Capture the cell that displays the provided text and extract its [X, Y] central coordinate. 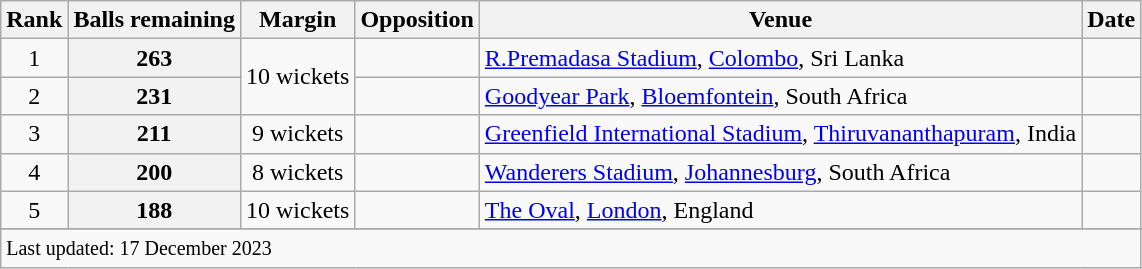
The Oval, London, England [780, 210]
1 [34, 58]
200 [154, 172]
Balls remaining [154, 20]
Greenfield International Stadium, Thiruvananthapuram, India [780, 134]
Rank [34, 20]
Date [1112, 20]
5 [34, 210]
211 [154, 134]
R.Premadasa Stadium, Colombo, Sri Lanka [780, 58]
2 [34, 96]
188 [154, 210]
9 wickets [297, 134]
3 [34, 134]
Wanderers Stadium, Johannesburg, South Africa [780, 172]
8 wickets [297, 172]
Opposition [417, 20]
263 [154, 58]
Goodyear Park, Bloemfontein, South Africa [780, 96]
231 [154, 96]
4 [34, 172]
Venue [780, 20]
Last updated: 17 December 2023 [571, 248]
Margin [297, 20]
